Extract the (x, y) coordinate from the center of the cell holding the provided text.  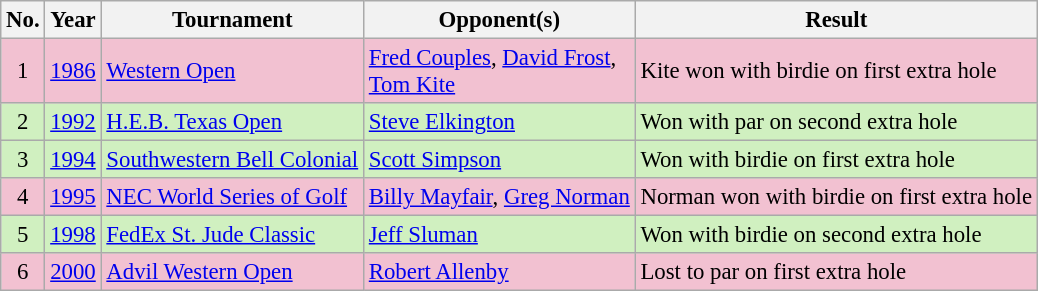
Norman won with birdie on first extra hole (836, 197)
1986 (73, 72)
Scott Simpson (499, 160)
Won with birdie on second extra hole (836, 235)
Won with birdie on first extra hole (836, 160)
1995 (73, 197)
3 (23, 160)
FedEx St. Jude Classic (232, 235)
Fred Couples, David Frost, Tom Kite (499, 72)
Billy Mayfair, Greg Norman (499, 197)
Jeff Sluman (499, 235)
1992 (73, 122)
4 (23, 197)
Kite won with birdie on first extra hole (836, 72)
1998 (73, 235)
Result (836, 20)
No. (23, 20)
Opponent(s) (499, 20)
Southwestern Bell Colonial (232, 160)
Year (73, 20)
Western Open (232, 72)
Won with par on second extra hole (836, 122)
2 (23, 122)
Tournament (232, 20)
1 (23, 72)
NEC World Series of Golf (232, 197)
5 (23, 235)
1994 (73, 160)
Steve Elkington (499, 122)
H.E.B. Texas Open (232, 122)
